From the cell containing the given text, extract its center point as (X, Y) coordinate. 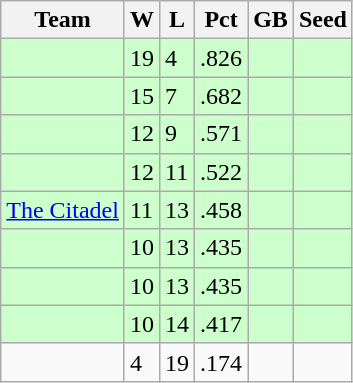
GB (271, 20)
Pct (222, 20)
.682 (222, 96)
.826 (222, 58)
Team (63, 20)
W (142, 20)
15 (142, 96)
L (178, 20)
.571 (222, 134)
The Citadel (63, 210)
.458 (222, 210)
7 (178, 96)
14 (178, 324)
Seed (322, 20)
.522 (222, 172)
.174 (222, 362)
9 (178, 134)
.417 (222, 324)
